From the cell containing the given text, extract its center point as (X, Y) coordinate. 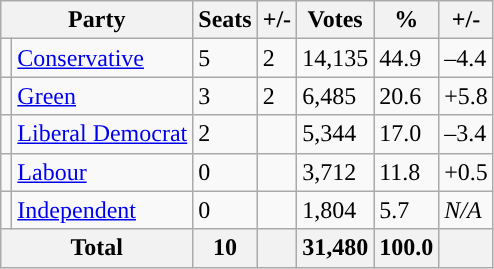
Labour (102, 172)
Conservative (102, 58)
Party (97, 20)
10 (225, 248)
20.6 (406, 96)
31,480 (336, 248)
N/A (466, 210)
Liberal Democrat (102, 134)
5.7 (406, 210)
–4.4 (466, 58)
14,135 (336, 58)
3,712 (336, 172)
Seats (225, 20)
–3.4 (466, 134)
5 (225, 58)
% (406, 20)
Green (102, 96)
3 (225, 96)
Votes (336, 20)
17.0 (406, 134)
44.9 (406, 58)
11.8 (406, 172)
+5.8 (466, 96)
1,804 (336, 210)
100.0 (406, 248)
6,485 (336, 96)
5,344 (336, 134)
Total (97, 248)
Independent (102, 210)
+0.5 (466, 172)
